Provide the [x, y] coordinate of the cell's center where the given text is located.  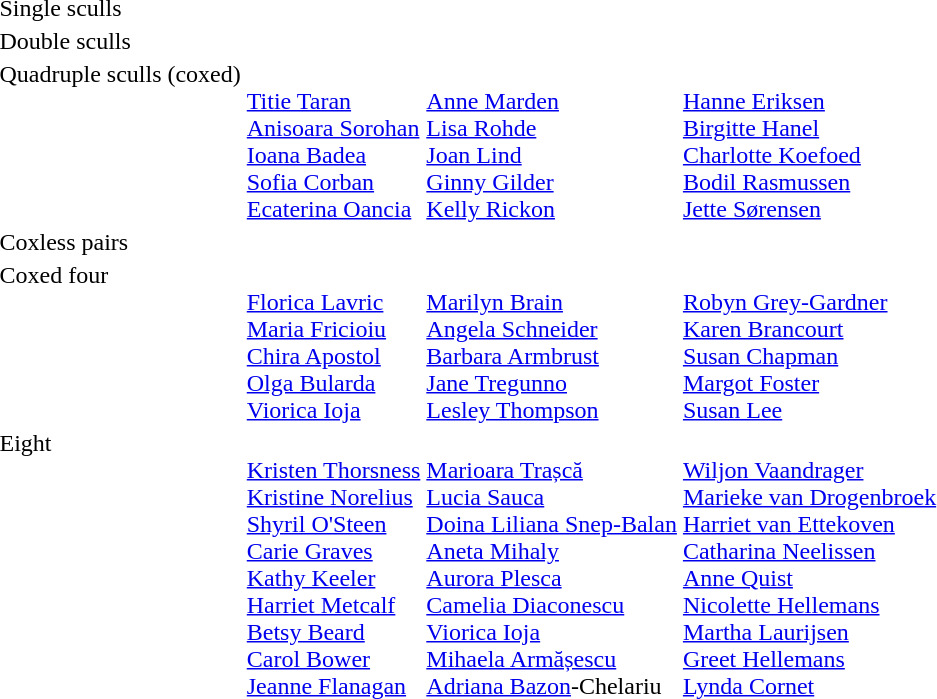
Titie TaranAnisoara SorohanIoana BadeaSofia CorbanEcaterina Oancia [334, 142]
Robyn Grey-GardnerKaren BrancourtSusan ChapmanMargot FosterSusan Lee [809, 342]
Anne MardenLisa RohdeJoan LindGinny GilderKelly Rickon [552, 142]
Marilyn BrainAngela SchneiderBarbara ArmbrustJane TregunnoLesley Thompson [552, 342]
Florica LavricMaria FricioiuChira ApostolOlga BulardaViorica Ioja [334, 342]
Hanne EriksenBirgitte HanelCharlotte KoefoedBodil RasmussenJette Sørensen [809, 142]
